Capture the cell that displays the provided text and extract its (x, y) central coordinate. 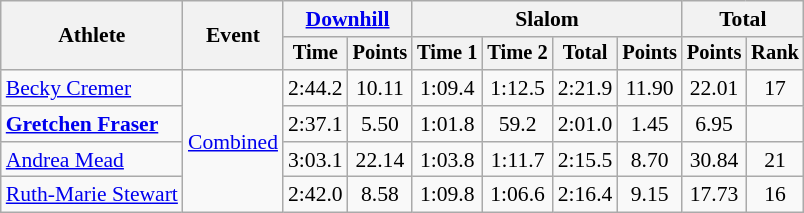
Ruth-Marie Stewart (92, 195)
6.95 (714, 124)
Time (316, 54)
3:03.1 (316, 160)
Event (233, 36)
22.14 (380, 160)
Becky Cremer (92, 88)
8.58 (380, 195)
1:09.4 (447, 88)
59.2 (517, 124)
Time 2 (517, 54)
2:16.4 (586, 195)
Andrea Mead (92, 160)
Downhill (348, 19)
1:03.8 (447, 160)
11.90 (649, 88)
17.73 (714, 195)
22.01 (714, 88)
Combined (233, 141)
2:44.2 (316, 88)
2:42.0 (316, 195)
1:01.8 (447, 124)
10.11 (380, 88)
Athlete (92, 36)
2:01.0 (586, 124)
8.70 (649, 160)
2:21.9 (586, 88)
Gretchen Fraser (92, 124)
2:15.5 (586, 160)
1.45 (649, 124)
1:06.6 (517, 195)
Slalom (547, 19)
1:12.5 (517, 88)
9.15 (649, 195)
30.84 (714, 160)
1:11.7 (517, 160)
1:09.8 (447, 195)
Time 1 (447, 54)
2:37.1 (316, 124)
5.50 (380, 124)
17 (775, 88)
Rank (775, 54)
16 (775, 195)
21 (775, 160)
